Determine the [x, y] coordinate at the center of the cell enclosing the given text.  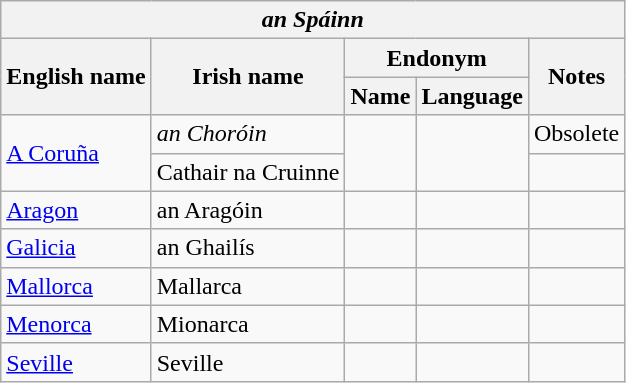
A Coruña [76, 153]
Menorca [76, 324]
Language [472, 96]
Name [380, 96]
an Spáinn [313, 20]
Cathair na Cruinne [248, 172]
an Aragóin [248, 210]
Mionarca [248, 324]
Galicia [76, 248]
an Ghailís [248, 248]
Obsolete [576, 134]
Notes [576, 77]
Mallorca [76, 286]
an Choróin [248, 134]
Aragon [76, 210]
Irish name [248, 77]
Mallarca [248, 286]
Endonym [436, 58]
English name [76, 77]
